Extract the (x, y) coordinate from the center of the cell holding the provided text.  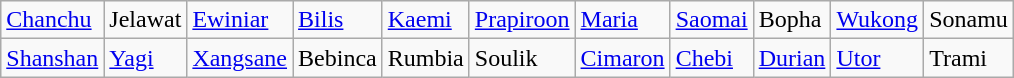
Xangsane (240, 58)
Trami (969, 58)
Maria (622, 20)
Bopha (792, 20)
Soulik (522, 58)
Bilis (338, 20)
Saomai (712, 20)
Bebinca (338, 58)
Durian (792, 58)
Sonamu (969, 20)
Shanshan (52, 58)
Jelawat (146, 20)
Cimaron (622, 58)
Ewiniar (240, 20)
Chebi (712, 58)
Utor (878, 58)
Kaemi (426, 20)
Wukong (878, 20)
Prapiroon (522, 20)
Chanchu (52, 20)
Rumbia (426, 58)
Yagi (146, 58)
